Return (X, Y) of the center of cell containing provided text 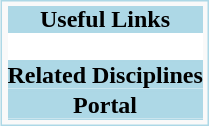
Related Disciplines (104, 74)
Useful Links (104, 20)
Portal (104, 104)
